Return [X, Y] of the center of cell containing provided text 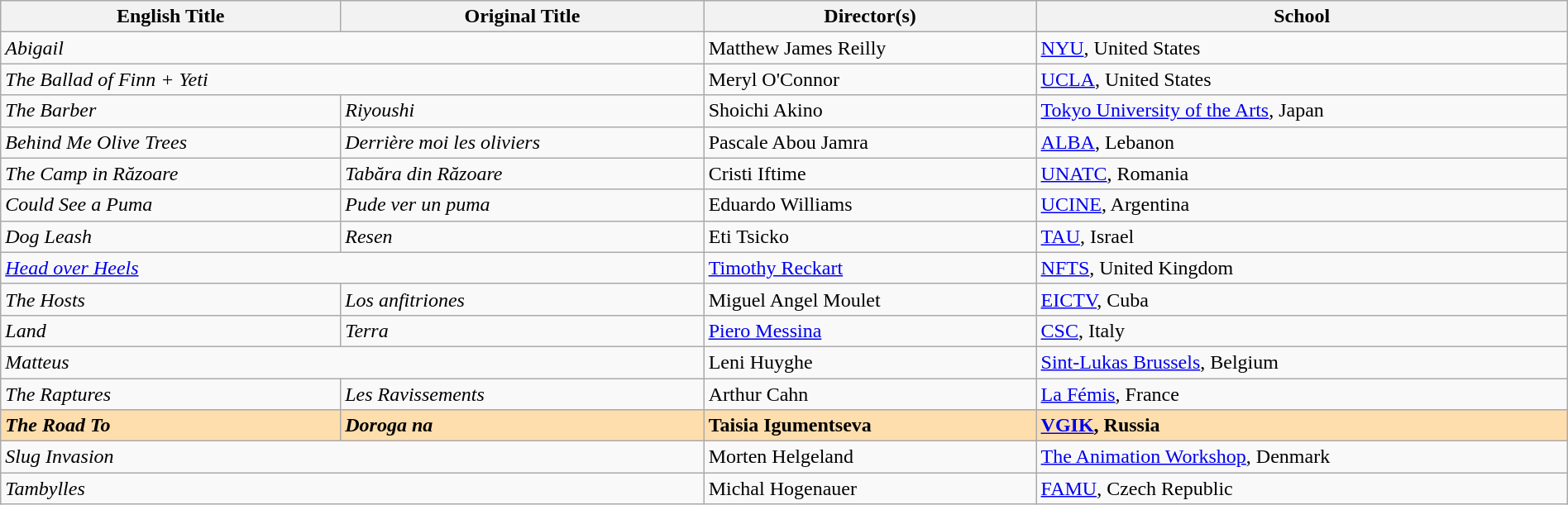
CSC, Italy [1302, 331]
Los anfitriones [523, 299]
The Ballad of Finn + Yeti [352, 79]
Behind Me Olive Trees [170, 142]
Taisia Igumentseva [870, 426]
Tambylles [352, 488]
Tokyo University of the Arts, Japan [1302, 111]
La Fémis, France [1302, 394]
The Raptures [170, 394]
Original Title [523, 17]
Morten Helgeland [870, 457]
Miguel Angel Moulet [870, 299]
Resen [523, 236]
The Camp in Răzoare [170, 174]
Michal Hogenauer [870, 488]
School [1302, 17]
The Hosts [170, 299]
Les Ravissements [523, 394]
Head over Heels [352, 268]
VGIK, Russia [1302, 426]
The Road To [170, 426]
Abigail [352, 48]
Eduardo Williams [870, 205]
NYU, United States [1302, 48]
The Animation Workshop, Denmark [1302, 457]
Sint-Lukas Brussels, Belgium [1302, 362]
Cristi Iftime [870, 174]
Leni Huyghe [870, 362]
Director(s) [870, 17]
Slug Invasion [352, 457]
Dog Leash [170, 236]
Eti Tsicko [870, 236]
Land [170, 331]
Timothy Reckart [870, 268]
NFTS, United Kingdom [1302, 268]
Could See a Puma [170, 205]
Pude ver un puma [523, 205]
English Title [170, 17]
Meryl O'Connor [870, 79]
Riyoushi [523, 111]
ALBA, Lebanon [1302, 142]
Pascale Abou Jamra [870, 142]
TAU, Israel [1302, 236]
UCINE, Argentina [1302, 205]
Terra [523, 331]
Doroga na [523, 426]
Matthew James Reilly [870, 48]
Shoichi Akino [870, 111]
Derrière moi les oliviers [523, 142]
Arthur Cahn [870, 394]
UNATC, Romania [1302, 174]
Piero Messina [870, 331]
UCLA, United States [1302, 79]
Matteus [352, 362]
Tabăra din Răzoare [523, 174]
The Barber [170, 111]
EICTV, Cuba [1302, 299]
FAMU, Czech Republic [1302, 488]
